Return the [x, y] coordinate for the center point of the cell that contains the specified text.  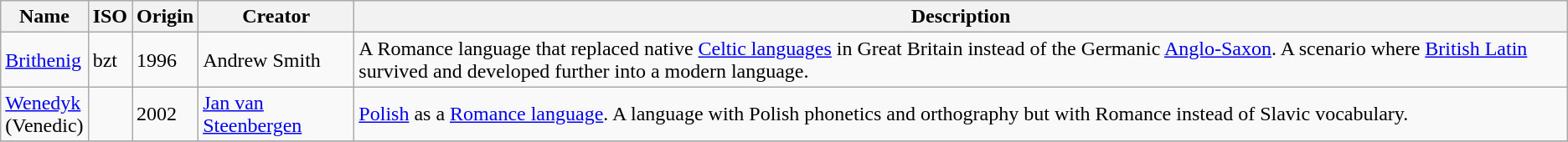
Creator [276, 17]
ISO [110, 17]
bzt [110, 60]
Name [44, 17]
Wenedyk(Venedic) [44, 114]
Description [961, 17]
2002 [166, 114]
Brithenig [44, 60]
1996 [166, 60]
Origin [166, 17]
Andrew Smith [276, 60]
Jan van Steenbergen [276, 114]
Polish as a Romance language. A language with Polish phonetics and orthography but with Romance instead of Slavic vocabulary. [961, 114]
